For the text-containing cell, return its midpoint in (x, y) coordinate format. 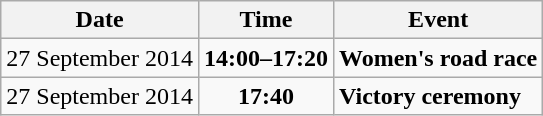
Women's road race (438, 58)
14:00–17:20 (266, 58)
17:40 (266, 96)
Event (438, 20)
Victory ceremony (438, 96)
Date (100, 20)
Time (266, 20)
